For the text-containing cell, return its midpoint in (X, Y) coordinate format. 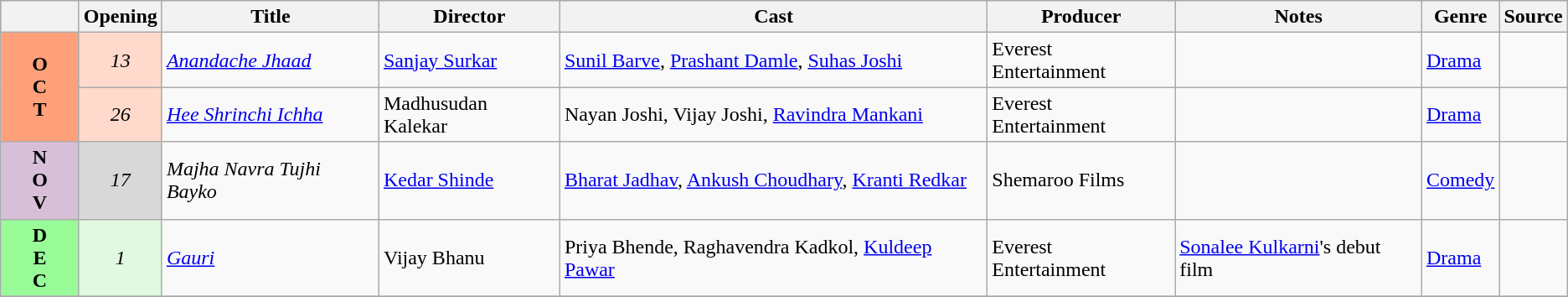
NOV (40, 180)
Vijay Bhanu (469, 258)
Shemaroo Films (1081, 180)
Nayan Joshi, Vijay Joshi, Ravindra Mankani (773, 114)
DEC (40, 258)
Title (270, 17)
Hee Shrinchi Ichha (270, 114)
Majha Navra Tujhi Bayko (270, 180)
Opening (121, 17)
26 (121, 114)
Notes (1298, 17)
Cast (773, 17)
Kedar Shinde (469, 180)
Madhusudan Kalekar (469, 114)
Comedy (1460, 180)
1 (121, 258)
Producer (1081, 17)
Director (469, 17)
Genre (1460, 17)
13 (121, 60)
Gauri (270, 258)
Sonalee Kulkarni's debut film (1298, 258)
OCT (40, 87)
Source (1533, 17)
Sunil Barve, Prashant Damle, Suhas Joshi (773, 60)
Sanjay Surkar (469, 60)
17 (121, 180)
Anandache Jhaad (270, 60)
Priya Bhende, Raghavendra Kadkol, Kuldeep Pawar (773, 258)
Bharat Jadhav, Ankush Choudhary, Kranti Redkar (773, 180)
